Return [X, Y] of the center of cell containing provided text 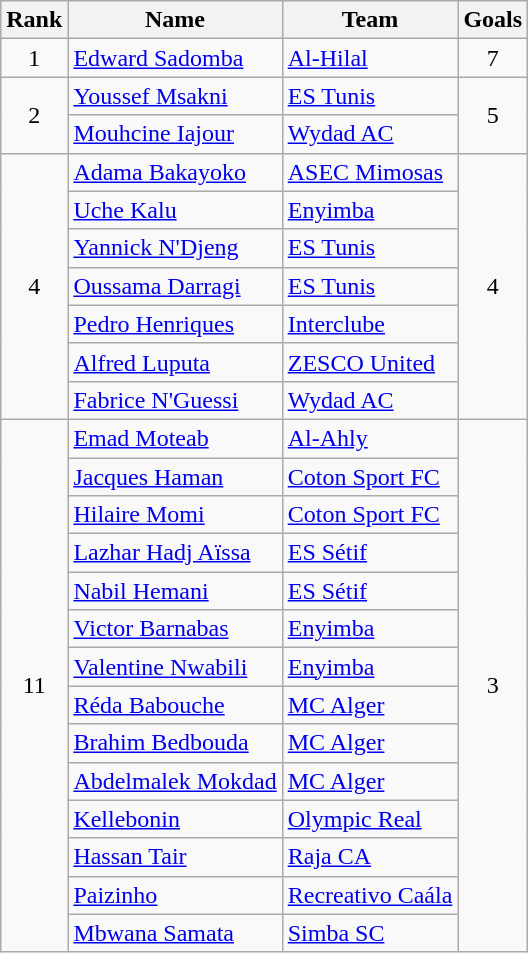
5 [493, 115]
Réda Babouche [175, 705]
ZESCO United [370, 362]
Lazhar Hadj Aïssa [175, 553]
Victor Barnabas [175, 629]
Al-Hilal [370, 58]
Al-Ahly [370, 438]
Hilaire Momi [175, 515]
Paizinho [175, 895]
Uche Kalu [175, 210]
Emad Moteab [175, 438]
2 [34, 115]
Jacques Haman [175, 477]
Name [175, 20]
Hassan Tair [175, 857]
Youssef Msakni [175, 96]
Goals [493, 20]
Fabrice N'Guessi [175, 400]
Alfred Luputa [175, 362]
Nabil Hemani [175, 591]
Abdelmalek Mokdad [175, 781]
7 [493, 58]
Rank [34, 20]
Mouhcine Iajour [175, 134]
Recreativo Caála [370, 895]
11 [34, 686]
Brahim Bedbouda [175, 743]
Pedro Henriques [175, 324]
Kellebonin [175, 819]
Edward Sadomba [175, 58]
Team [370, 20]
ASEC Mimosas [370, 172]
Raja CA [370, 857]
Valentine Nwabili [175, 667]
Adama Bakayoko [175, 172]
1 [34, 58]
3 [493, 686]
Oussama Darragi [175, 286]
Simba SC [370, 933]
Yannick N'Djeng [175, 248]
Mbwana Samata [175, 933]
Interclube [370, 324]
Olympic Real [370, 819]
